Detect which cell encompasses the target text, then output its (X, Y) center coordinate. 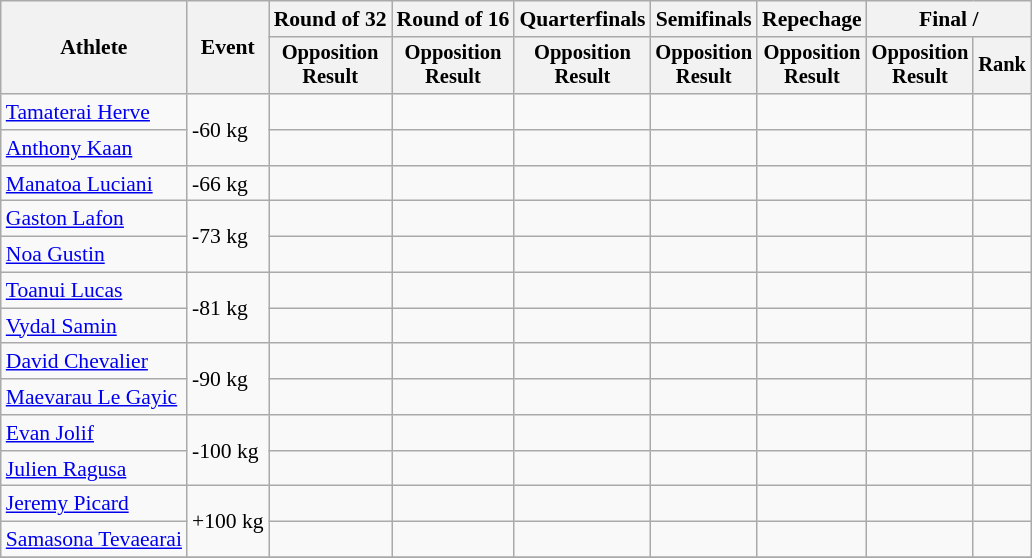
-81 kg (228, 308)
Noa Gustin (94, 255)
-73 kg (228, 236)
Gaston Lafon (94, 219)
Athlete (94, 48)
Anthony Kaan (94, 148)
Rank (1002, 66)
Samasona Tevaearai (94, 540)
Round of 32 (330, 19)
Round of 16 (454, 19)
David Chevalier (94, 362)
Repechage (812, 19)
-100 kg (228, 450)
-66 kg (228, 184)
Manatoa Luciani (94, 184)
Semifinals (704, 19)
-60 kg (228, 130)
Jeremy Picard (94, 504)
Event (228, 48)
Vydal Samin (94, 326)
Julien Ragusa (94, 469)
Evan Jolif (94, 433)
Quarterfinals (582, 19)
Final / (949, 19)
-90 kg (228, 380)
Tamaterai Herve (94, 112)
Toanui Lucas (94, 291)
Maevarau Le Gayic (94, 397)
+100 kg (228, 522)
